Determine the (x, y) coordinate at the center of the cell enclosing the given text.  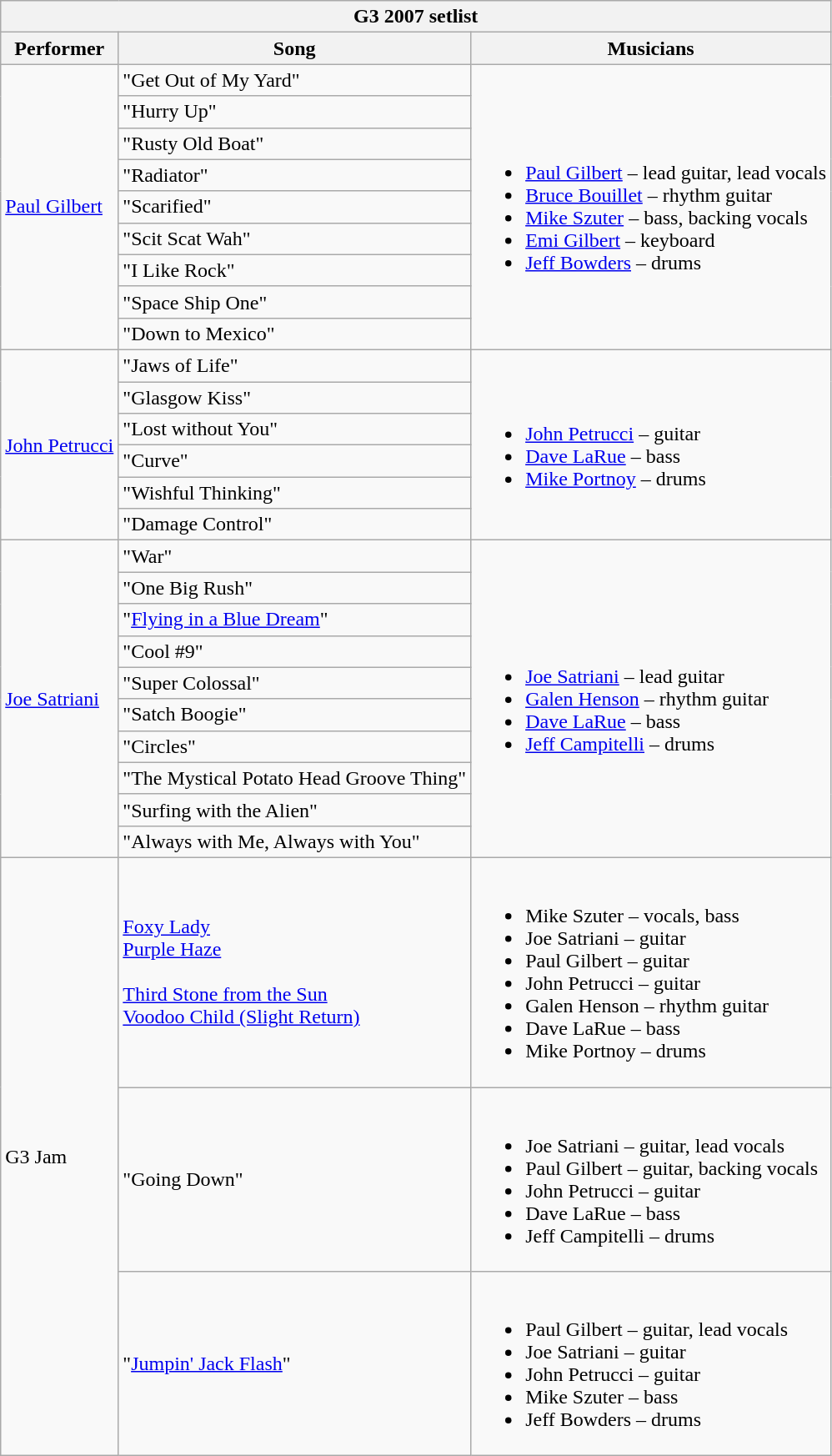
"Going Down" (295, 1179)
"One Big Rush" (295, 588)
Performer (60, 48)
"Glasgow Kiss" (295, 398)
"Jaws of Life" (295, 365)
"Hurry Up" (295, 112)
"Curve" (295, 461)
"Damage Control" (295, 525)
"Surfing with the Alien" (295, 810)
"Get Out of My Yard" (295, 80)
"I Like Rock" (295, 270)
Joe Satriani – lead guitarGalen Henson – rhythm guitarDave LaRue – bassJeff Campitelli – drums (651, 699)
"Flying in a Blue Dream" (295, 620)
Song (295, 48)
"Rusty Old Boat" (295, 143)
Musicians (651, 48)
"Super Colossal" (295, 683)
"Satch Boogie" (295, 715)
"Wishful Thinking" (295, 493)
"War" (295, 556)
G3 Jam (60, 1156)
G3 2007 setlist (416, 17)
Paul Gilbert – guitar, lead vocalsJoe Satriani – guitarJohn Petrucci – guitarMike Szuter – bassJeff Bowders – drums (651, 1364)
"Down to Mexico" (295, 334)
Paul Gilbert – lead guitar, lead vocalsBruce Bouillet – rhythm guitarMike Szuter – bass, backing vocalsEmi Gilbert – keyboardJeff Bowders – drums (651, 207)
"Jumpin' Jack Flash" (295, 1364)
"Space Ship One" (295, 302)
"Always with Me, Always with You" (295, 841)
"Lost without You" (295, 429)
Paul Gilbert (60, 207)
Joe Satriani (60, 699)
"Circles" (295, 746)
Joe Satriani – guitar, lead vocalsPaul Gilbert – guitar, backing vocalsJohn Petrucci – guitarDave LaRue – bassJeff Campitelli – drums (651, 1179)
"Scit Scat Wah" (295, 238)
John Petrucci – guitarDave LaRue – bassMike Portnoy – drums (651, 444)
"Scarified" (295, 207)
"Radiator" (295, 175)
"Cool #9" (295, 651)
"The Mystical Potato Head Groove Thing" (295, 778)
John Petrucci (60, 444)
Foxy LadyPurple HazeThird Stone from the Sun Voodoo Child (Slight Return) (295, 972)
